Find where the given text appears and provide that cell's center as [X, Y] coordinate. 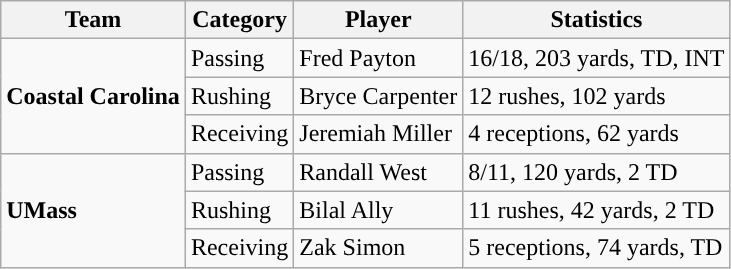
4 receptions, 62 yards [596, 134]
Jeremiah Miller [378, 134]
11 rushes, 42 yards, 2 TD [596, 210]
Coastal Carolina [94, 96]
Team [94, 20]
Category [239, 20]
Fred Payton [378, 58]
UMass [94, 210]
Randall West [378, 172]
16/18, 203 yards, TD, INT [596, 58]
Zak Simon [378, 248]
Bryce Carpenter [378, 96]
Player [378, 20]
8/11, 120 yards, 2 TD [596, 172]
12 rushes, 102 yards [596, 96]
Statistics [596, 20]
5 receptions, 74 yards, TD [596, 248]
Bilal Ally [378, 210]
